Output the (X, Y) coordinate of the center of the cell containing the given text.  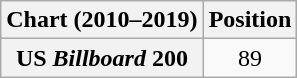
US Billboard 200 (102, 58)
Position (250, 20)
89 (250, 58)
Chart (2010–2019) (102, 20)
